Scan for the cell matching the given text and deliver its (X, Y) coordinate at center. 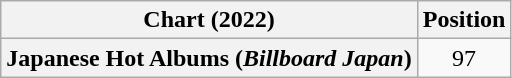
Position (464, 20)
Chart (2022) (209, 20)
97 (464, 58)
Japanese Hot Albums (Billboard Japan) (209, 58)
